Search for the cell housing the specified text and yield its [X, Y] center coordinate. 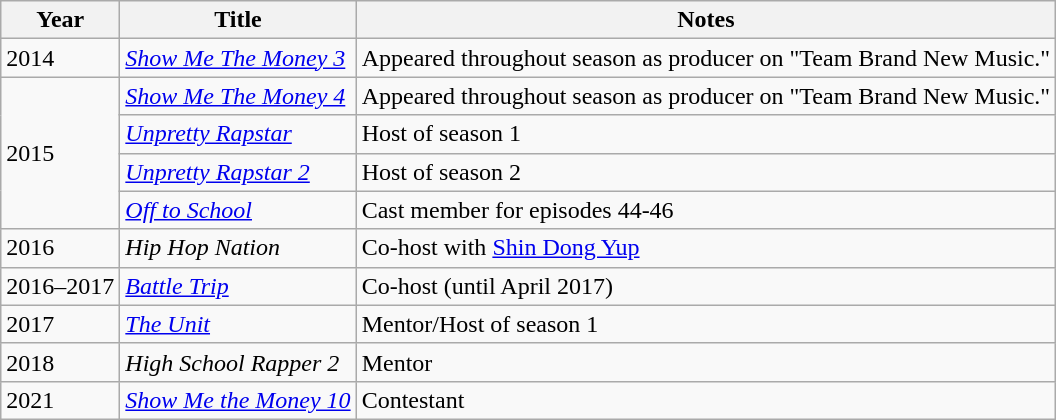
Cast member for episodes 44-46 [706, 210]
High School Rapper 2 [238, 362]
Host of season 2 [706, 172]
Unpretty Rapstar 2 [238, 172]
Show Me the Money 10 [238, 400]
2021 [60, 400]
Co-host with Shin Dong Yup [706, 248]
The Unit [238, 324]
Notes [706, 20]
Show Me The Money 3 [238, 58]
2016 [60, 248]
2015 [60, 153]
2017 [60, 324]
Host of season 1 [706, 134]
2018 [60, 362]
Contestant [706, 400]
2016–2017 [60, 286]
Co-host (until April 2017) [706, 286]
Battle Trip [238, 286]
Title [238, 20]
Hip Hop Nation [238, 248]
Year [60, 20]
2014 [60, 58]
Mentor [706, 362]
Show Me The Money 4 [238, 96]
Mentor/Host of season 1 [706, 324]
Off to School [238, 210]
Unpretty Rapstar [238, 134]
